Provide the (X, Y) coordinate of the cell's center where the given text is located.  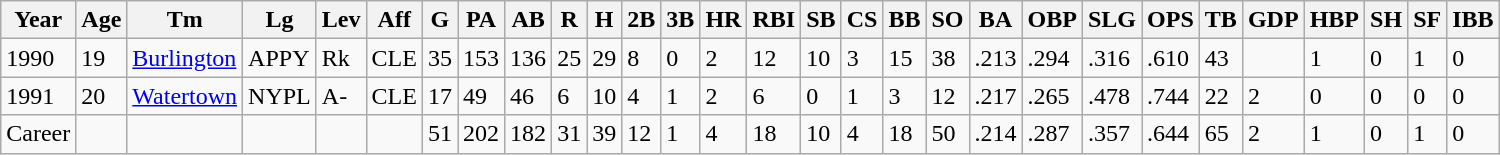
Aff (394, 20)
SH (1386, 20)
3B (680, 20)
50 (948, 134)
APPY (280, 58)
AB (528, 20)
NYPL (280, 96)
G (440, 20)
CS (862, 20)
Lev (341, 20)
49 (482, 96)
.478 (1112, 96)
1991 (38, 96)
H (604, 20)
SLG (1112, 20)
IBB (1473, 20)
R (570, 20)
OBP (1052, 20)
17 (440, 96)
153 (482, 58)
2B (642, 20)
.294 (1052, 58)
.316 (1112, 58)
Lg (280, 20)
51 (440, 134)
.287 (1052, 134)
Watertown (185, 96)
25 (570, 58)
19 (102, 58)
RBI (774, 20)
.644 (1171, 134)
Career (38, 134)
SF (1428, 20)
15 (904, 58)
BB (904, 20)
.213 (996, 58)
46 (528, 96)
GDP (1273, 20)
136 (528, 58)
Age (102, 20)
SO (948, 20)
Burlington (185, 58)
A- (341, 96)
8 (642, 58)
.217 (996, 96)
Year (38, 20)
HR (724, 20)
182 (528, 134)
Tm (185, 20)
TB (1220, 20)
20 (102, 96)
HBP (1334, 20)
29 (604, 58)
.610 (1171, 58)
SB (821, 20)
.265 (1052, 96)
35 (440, 58)
202 (482, 134)
31 (570, 134)
.357 (1112, 134)
.744 (1171, 96)
22 (1220, 96)
BA (996, 20)
Rk (341, 58)
1990 (38, 58)
OPS (1171, 20)
65 (1220, 134)
38 (948, 58)
43 (1220, 58)
PA (482, 20)
39 (604, 134)
.214 (996, 134)
